Detect which cell encompasses the target text, then output its [x, y] center coordinate. 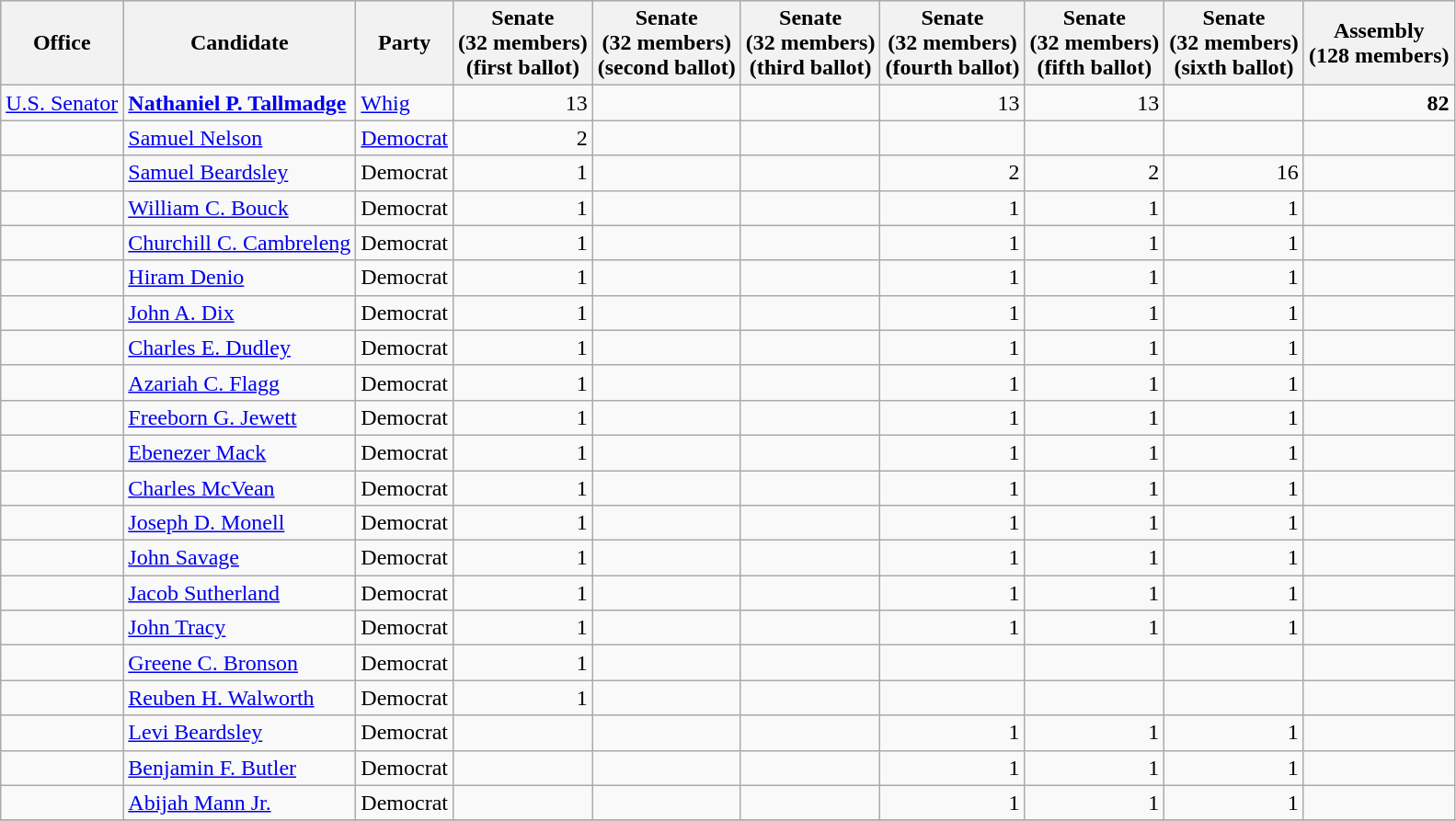
Reuben H. Walworth [239, 698]
Candidate [239, 43]
Samuel Beardsley [239, 173]
Joseph D. Monell [239, 523]
Senate (32 members)(sixth ballot) [1234, 43]
William C. Bouck [239, 208]
Senate (32 members)(second ballot) [666, 43]
Office [63, 43]
Samuel Nelson [239, 138]
16 [1234, 173]
Whig [405, 103]
Greene C. Bronson [239, 663]
Azariah C. Flagg [239, 382]
Senate (32 members)(fourth ballot) [953, 43]
Ebenezer Mack [239, 452]
Charles E. Dudley [239, 348]
John A. Dix [239, 313]
Churchill C. Cambreleng [239, 243]
Senate (32 members)(first ballot) [523, 43]
John Tracy [239, 628]
U.S. Senator [63, 103]
Nathaniel P. Tallmadge [239, 103]
82 [1379, 103]
Levi Beardsley [239, 733]
Charles McVean [239, 488]
Freeborn G. Jewett [239, 417]
Abijah Mann Jr. [239, 803]
Hiram Denio [239, 278]
Jacob Sutherland [239, 593]
John Savage [239, 558]
Senate (32 members)(fifth ballot) [1095, 43]
Party [405, 43]
Benjamin F. Butler [239, 768]
Senate (32 members)(third ballot) [810, 43]
Assembly (128 members) [1379, 43]
